Return [x, y] of the center of cell containing provided text 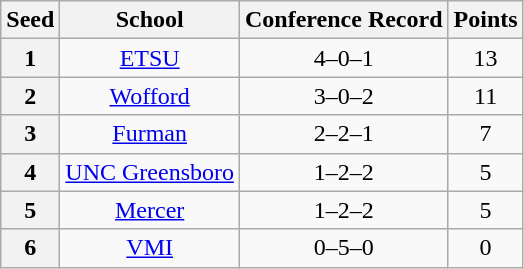
7 [486, 134]
0–5–0 [344, 248]
Mercer [150, 210]
2–2–1 [344, 134]
Seed [30, 20]
1 [30, 58]
2 [30, 96]
0 [486, 248]
3 [30, 134]
Wofford [150, 96]
School [150, 20]
6 [30, 248]
13 [486, 58]
UNC Greensboro [150, 172]
Conference Record [344, 20]
ETSU [150, 58]
11 [486, 96]
Furman [150, 134]
4 [30, 172]
VMI [150, 248]
4–0–1 [344, 58]
Points [486, 20]
3–0–2 [344, 96]
